Determine the (x, y) coordinate at the center of the cell enclosing the given text.  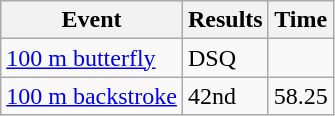
100 m backstroke (92, 96)
42nd (225, 96)
Event (92, 20)
Results (225, 20)
Time (300, 20)
58.25 (300, 96)
DSQ (225, 58)
100 m butterfly (92, 58)
